Identify which cell holds the provided text, then report its (x, y) central coordinate. 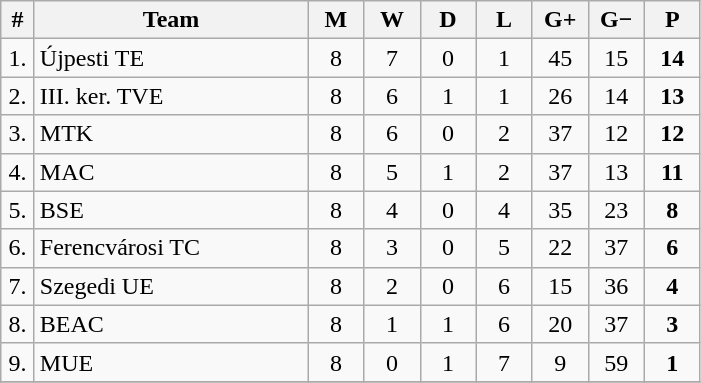
26 (560, 96)
MAC (171, 172)
5. (18, 210)
Ferencvárosi TC (171, 248)
2. (18, 96)
6. (18, 248)
9. (18, 362)
11 (672, 172)
W (392, 20)
4. (18, 172)
D (448, 20)
BSE (171, 210)
1. (18, 58)
P (672, 20)
Szegedi UE (171, 286)
L (504, 20)
59 (616, 362)
MTK (171, 134)
Team (171, 20)
7. (18, 286)
8. (18, 324)
G− (616, 20)
45 (560, 58)
M (336, 20)
III. ker. TVE (171, 96)
35 (560, 210)
20 (560, 324)
23 (616, 210)
Újpesti TE (171, 58)
3. (18, 134)
36 (616, 286)
# (18, 20)
9 (560, 362)
BEAC (171, 324)
22 (560, 248)
G+ (560, 20)
MUE (171, 362)
